Scan for the cell matching the given text and deliver its [X, Y] coordinate at center. 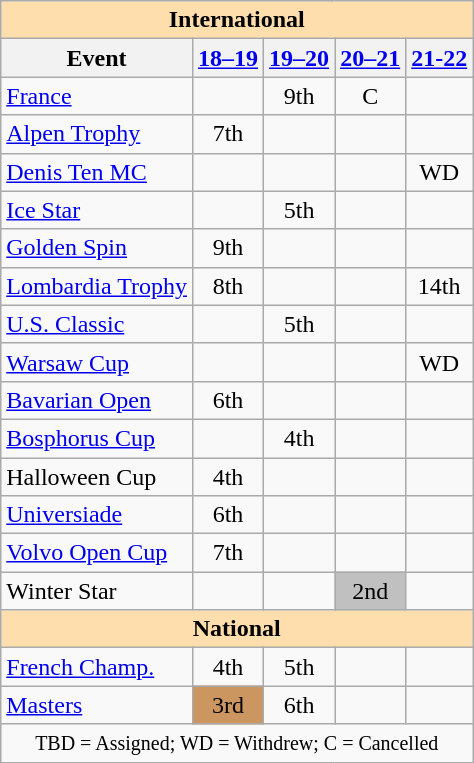
Volvo Open Cup [97, 553]
Ice Star [97, 210]
C [370, 96]
20–21 [370, 58]
8th [228, 286]
Event [97, 58]
19–20 [300, 58]
French Champ. [97, 667]
Universiade [97, 515]
Winter Star [97, 591]
U.S. Classic [97, 324]
14th [440, 286]
Alpen Trophy [97, 134]
Golden Spin [97, 248]
2nd [370, 591]
3rd [228, 705]
Masters [97, 705]
Warsaw Cup [97, 362]
International [237, 20]
18–19 [228, 58]
Bavarian Open [97, 400]
21-22 [440, 58]
France [97, 96]
Bosphorus Cup [97, 438]
Halloween Cup [97, 477]
Denis Ten MC [97, 172]
National [237, 629]
Lombardia Trophy [97, 286]
TBD = Assigned; WD = Withdrew; C = Cancelled [237, 743]
